For the text-containing cell, return its midpoint in [X, Y] coordinate format. 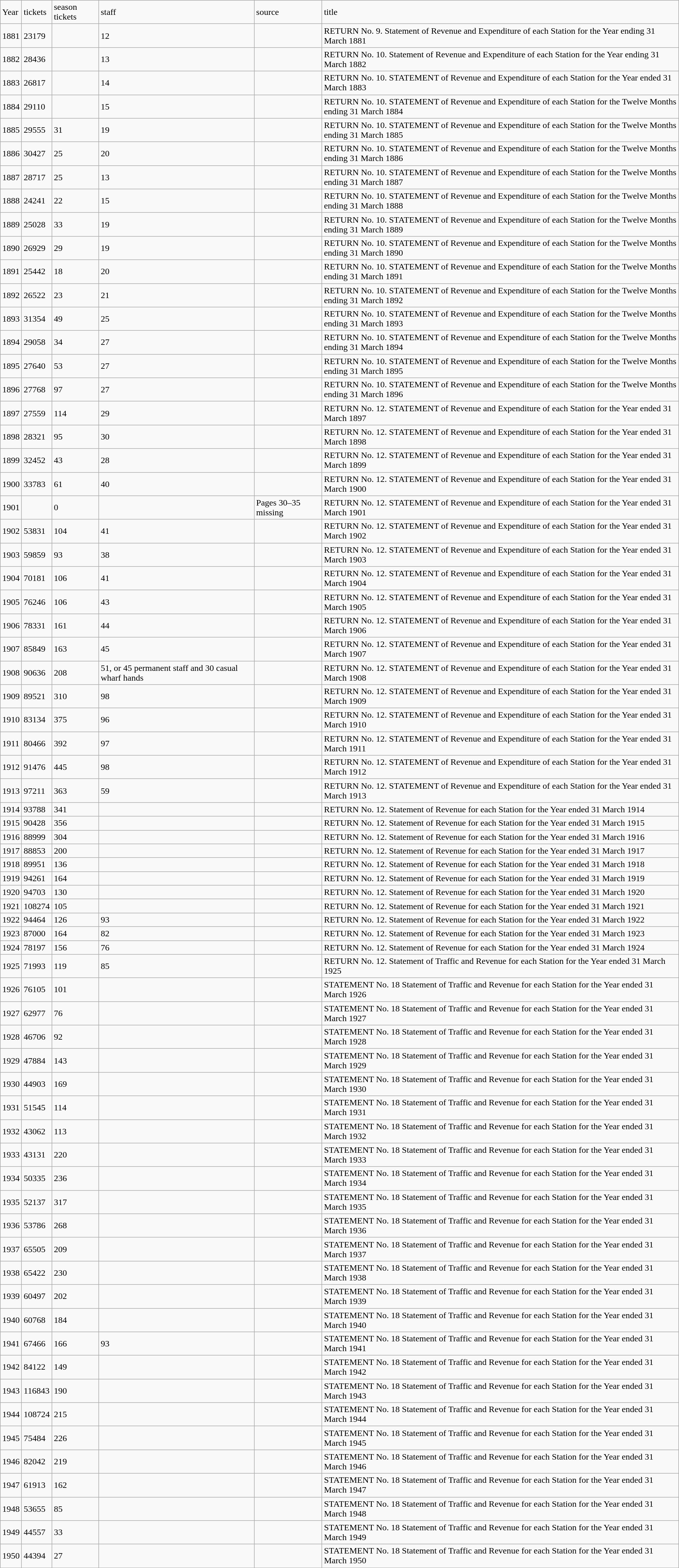
1893 [11, 319]
RETURN No. 10. STATEMENT of Revenue and Expenditure of each Station for the Twelve Months ending 31 March 1894 [501, 342]
title [501, 12]
230 [75, 1273]
22 [75, 201]
RETURN No. 10. STATEMENT of Revenue and Expenditure of each Station for the Twelve Months ending 31 March 1887 [501, 177]
89951 [37, 865]
1918 [11, 865]
1899 [11, 461]
1911 [11, 743]
94261 [37, 878]
143 [75, 1060]
RETURN No. 10. STATEMENT of Revenue and Expenditure of each Station for the Twelve Months ending 31 March 1895 [501, 366]
RETURN No. 12. STATEMENT of Revenue and Expenditure of each Station for the Year ended 31 March 1903 [501, 555]
STATEMENT No. 18 Statement of Traffic and Revenue for each Station for the Year ended 31 March 1935 [501, 1202]
52137 [37, 1202]
12 [176, 36]
91476 [37, 767]
1884 [11, 107]
1916 [11, 837]
RETURN No. 12. Statement of Revenue for each Station for the Year ended 31 March 1918 [501, 865]
93788 [37, 809]
59859 [37, 555]
226 [75, 1438]
392 [75, 743]
1913 [11, 791]
236 [75, 1179]
1912 [11, 767]
1926 [11, 990]
1946 [11, 1461]
71993 [37, 966]
RETURN No. 12. Statement of Revenue for each Station for the Year ended 31 March 1917 [501, 851]
1921 [11, 906]
83134 [37, 720]
163 [75, 649]
RETURN No. 12. STATEMENT of Revenue and Expenditure of each Station for the Year ended 31 March 1908 [501, 672]
317 [75, 1202]
23179 [37, 36]
60768 [37, 1320]
21 [176, 295]
1924 [11, 948]
STATEMENT No. 18 Statement of Traffic and Revenue for each Station for the Year ended 31 March 1939 [501, 1296]
23 [75, 295]
RETURN No. 12. STATEMENT of Revenue and Expenditure of each Station for the Year ended 31 March 1913 [501, 791]
101 [75, 990]
RETURN No. 12. STATEMENT of Revenue and Expenditure of each Station for the Year ended 31 March 1910 [501, 720]
STATEMENT No. 18 Statement of Traffic and Revenue for each Station for the Year ended 31 March 1945 [501, 1438]
220 [75, 1155]
44557 [37, 1532]
27640 [37, 366]
28436 [37, 59]
1917 [11, 851]
1895 [11, 366]
95 [75, 437]
14 [176, 83]
44903 [37, 1084]
76105 [37, 990]
26929 [37, 248]
310 [75, 696]
RETURN No. 12. STATEMENT of Revenue and Expenditure of each Station for the Year ended 31 March 1906 [501, 625]
78197 [37, 948]
34 [75, 342]
78331 [37, 625]
90428 [37, 823]
94464 [37, 920]
1923 [11, 933]
STATEMENT No. 18 Statement of Traffic and Revenue for each Station for the Year ended 31 March 1927 [501, 1013]
363 [75, 791]
Pages 30–35 missing [288, 508]
47884 [37, 1060]
RETURN No. 10. STATEMENT of Revenue and Expenditure of each Station for the Twelve Months ending 31 March 1888 [501, 201]
60497 [37, 1296]
29555 [37, 130]
STATEMENT No. 18 Statement of Traffic and Revenue for each Station for the Year ended 31 March 1933 [501, 1155]
28717 [37, 177]
1948 [11, 1509]
116843 [37, 1391]
94703 [37, 892]
1937 [11, 1249]
44394 [37, 1556]
136 [75, 865]
88853 [37, 851]
166 [75, 1344]
RETURN No. 12. Statement of Traffic and Revenue for each Station for the Year ended 31 March 1925 [501, 966]
97211 [37, 791]
65505 [37, 1249]
RETURN No. 12. STATEMENT of Revenue and Expenditure of each Station for the Year ended 31 March 1905 [501, 602]
1943 [11, 1391]
RETURN No. 10. STATEMENT of Revenue and Expenditure of each Station for the Twelve Months ending 31 March 1885 [501, 130]
1886 [11, 154]
STATEMENT No. 18 Statement of Traffic and Revenue for each Station for the Year ended 31 March 1934 [501, 1179]
RETURN No. 12. STATEMENT of Revenue and Expenditure of each Station for the Year ended 31 March 1912 [501, 767]
STATEMENT No. 18 Statement of Traffic and Revenue for each Station for the Year ended 31 March 1937 [501, 1249]
30427 [37, 154]
26522 [37, 295]
1939 [11, 1296]
RETURN No. 12. STATEMENT of Revenue and Expenditure of each Station for the Year ended 31 March 1897 [501, 413]
62977 [37, 1013]
44 [176, 625]
1914 [11, 809]
1891 [11, 271]
27768 [37, 389]
1896 [11, 389]
51545 [37, 1107]
1910 [11, 720]
1907 [11, 649]
1892 [11, 295]
1932 [11, 1131]
126 [75, 920]
162 [75, 1485]
1887 [11, 177]
STATEMENT No. 18 Statement of Traffic and Revenue for each Station for the Year ended 31 March 1931 [501, 1107]
32452 [37, 461]
26817 [37, 83]
Year [11, 12]
RETURN No. 12. STATEMENT of Revenue and Expenditure of each Station for the Year ended 31 March 1899 [501, 461]
RETURN No. 10. STATEMENT of Revenue and Expenditure of each Station for the Twelve Months ending 31 March 1884 [501, 107]
staff [176, 12]
209 [75, 1249]
1883 [11, 83]
80466 [37, 743]
0 [75, 508]
STATEMENT No. 18 Statement of Traffic and Revenue for each Station for the Year ended 31 March 1941 [501, 1344]
49 [75, 319]
445 [75, 767]
1941 [11, 1344]
RETURN No. 10. STATEMENT of Revenue and Expenditure of each Station for the Twelve Months ending 31 March 1889 [501, 224]
1925 [11, 966]
RETURN No. 12. Statement of Revenue for each Station for the Year ended 31 March 1920 [501, 892]
43131 [37, 1155]
108274 [37, 906]
1944 [11, 1414]
1900 [11, 484]
28 [176, 461]
RETURN No. 12. STATEMENT of Revenue and Expenditure of each Station for the Year ended 31 March 1902 [501, 531]
RETURN No. 12. Statement of Revenue for each Station for the Year ended 31 March 1922 [501, 920]
85849 [37, 649]
70181 [37, 578]
1931 [11, 1107]
1902 [11, 531]
88999 [37, 837]
RETURN No. 10. STATEMENT of Revenue and Expenditure of each Station for the Twelve Months ending 31 March 1896 [501, 389]
119 [75, 966]
RETURN No. 10. STATEMENT of Revenue and Expenditure of each Station for the Twelve Months ending 31 March 1886 [501, 154]
75484 [37, 1438]
1881 [11, 36]
29110 [37, 107]
53831 [37, 531]
RETURN No. 12. STATEMENT of Revenue and Expenditure of each Station for the Year ended 31 March 1904 [501, 578]
61 [75, 484]
38 [176, 555]
84122 [37, 1367]
53655 [37, 1509]
219 [75, 1461]
STATEMENT No. 18 Statement of Traffic and Revenue for each Station for the Year ended 31 March 1938 [501, 1273]
tickets [37, 12]
STATEMENT No. 18 Statement of Traffic and Revenue for each Station for the Year ended 31 March 1943 [501, 1391]
RETURN No. 12. STATEMENT of Revenue and Expenditure of each Station for the Year ended 31 March 1901 [501, 508]
1915 [11, 823]
1938 [11, 1273]
268 [75, 1226]
1922 [11, 920]
190 [75, 1391]
1897 [11, 413]
169 [75, 1084]
61913 [37, 1485]
46706 [37, 1037]
1894 [11, 342]
1940 [11, 1320]
1909 [11, 696]
202 [75, 1296]
STATEMENT No. 18 Statement of Traffic and Revenue for each Station for the Year ended 31 March 1928 [501, 1037]
208 [75, 672]
200 [75, 851]
113 [75, 1131]
1908 [11, 672]
27559 [37, 413]
1945 [11, 1438]
RETURN No. 12. STATEMENT of Revenue and Expenditure of each Station for the Year ended 31 March 1898 [501, 437]
25028 [37, 224]
304 [75, 837]
1942 [11, 1367]
1898 [11, 437]
76246 [37, 602]
59 [176, 791]
108724 [37, 1414]
65422 [37, 1273]
1901 [11, 508]
53786 [37, 1226]
STATEMENT No. 18 Statement of Traffic and Revenue for each Station for the Year ended 31 March 1930 [501, 1084]
82042 [37, 1461]
1905 [11, 602]
STATEMENT No. 18 Statement of Traffic and Revenue for each Station for the Year ended 31 March 1948 [501, 1509]
1890 [11, 248]
RETURN No. 12. STATEMENT of Revenue and Expenditure of each Station for the Year ended 31 March 1911 [501, 743]
RETURN No. 12. Statement of Revenue for each Station for the Year ended 31 March 1914 [501, 809]
STATEMENT No. 18 Statement of Traffic and Revenue for each Station for the Year ended 31 March 1944 [501, 1414]
1933 [11, 1155]
341 [75, 809]
31354 [37, 319]
104 [75, 531]
1934 [11, 1179]
1927 [11, 1013]
STATEMENT No. 18 Statement of Traffic and Revenue for each Station for the Year ended 31 March 1949 [501, 1532]
RETURN No. 12. STATEMENT of Revenue and Expenditure of each Station for the Year ended 31 March 1907 [501, 649]
67466 [37, 1344]
24241 [37, 201]
1950 [11, 1556]
87000 [37, 933]
92 [75, 1037]
RETURN No. 10. Statement of Revenue and Expenditure of each Station for the Year ending 31 March 1882 [501, 59]
RETURN No. 12. Statement of Revenue for each Station for the Year ended 31 March 1923 [501, 933]
45 [176, 649]
season tickets [75, 12]
RETURN No. 12. Statement of Revenue for each Station for the Year ended 31 March 1916 [501, 837]
RETURN No. 12. STATEMENT of Revenue and Expenditure of each Station for the Year ended 31 March 1900 [501, 484]
89521 [37, 696]
RETURN No. 9. Statement of Revenue and Expenditure of each Station for the Year ending 31 March 1881 [501, 36]
RETURN No. 10. STATEMENT of Revenue and Expenditure of each Station for the Year ended 31 March 1883 [501, 83]
1889 [11, 224]
RETURN No. 10. STATEMENT of Revenue and Expenditure of each Station for the Twelve Months ending 31 March 1892 [501, 295]
375 [75, 720]
STATEMENT No. 18 Statement of Traffic and Revenue for each Station for the Year ended 31 March 1950 [501, 1556]
90636 [37, 672]
356 [75, 823]
1929 [11, 1060]
1882 [11, 59]
RETURN No. 12. Statement of Revenue for each Station for the Year ended 31 March 1919 [501, 878]
105 [75, 906]
RETURN No. 10. STATEMENT of Revenue and Expenditure of each Station for the Twelve Months ending 31 March 1891 [501, 271]
1888 [11, 201]
source [288, 12]
53 [75, 366]
51, or 45 permanent staff and 30 casual wharf hands [176, 672]
1930 [11, 1084]
STATEMENT No. 18 Statement of Traffic and Revenue for each Station for the Year ended 31 March 1932 [501, 1131]
43062 [37, 1131]
STATEMENT No. 18 Statement of Traffic and Revenue for each Station for the Year ended 31 March 1926 [501, 990]
149 [75, 1367]
STATEMENT No. 18 Statement of Traffic and Revenue for each Station for the Year ended 31 March 1946 [501, 1461]
82 [176, 933]
STATEMENT No. 18 Statement of Traffic and Revenue for each Station for the Year ended 31 March 1942 [501, 1367]
161 [75, 625]
RETURN No. 12. STATEMENT of Revenue and Expenditure of each Station for the Year ended 31 March 1909 [501, 696]
1947 [11, 1485]
1928 [11, 1037]
33783 [37, 484]
RETURN No. 10. STATEMENT of Revenue and Expenditure of each Station for the Twelve Months ending 31 March 1893 [501, 319]
31 [75, 130]
184 [75, 1320]
29058 [37, 342]
40 [176, 484]
RETURN No. 12. Statement of Revenue for each Station for the Year ended 31 March 1915 [501, 823]
215 [75, 1414]
30 [176, 437]
25442 [37, 271]
RETURN No. 10. STATEMENT of Revenue and Expenditure of each Station for the Twelve Months ending 31 March 1890 [501, 248]
156 [75, 948]
STATEMENT No. 18 Statement of Traffic and Revenue for each Station for the Year ended 31 March 1940 [501, 1320]
STATEMENT No. 18 Statement of Traffic and Revenue for each Station for the Year ended 31 March 1929 [501, 1060]
1885 [11, 130]
1936 [11, 1226]
STATEMENT No. 18 Statement of Traffic and Revenue for each Station for the Year ended 31 March 1936 [501, 1226]
18 [75, 271]
28321 [37, 437]
1949 [11, 1532]
1903 [11, 555]
RETURN No. 12. Statement of Revenue for each Station for the Year ended 31 March 1921 [501, 906]
RETURN No. 12. Statement of Revenue for each Station for the Year ended 31 March 1924 [501, 948]
1919 [11, 878]
1935 [11, 1202]
STATEMENT No. 18 Statement of Traffic and Revenue for each Station for the Year ended 31 March 1947 [501, 1485]
1920 [11, 892]
50335 [37, 1179]
130 [75, 892]
96 [176, 720]
1906 [11, 625]
1904 [11, 578]
